Search for the cell housing the specified text and yield its [x, y] center coordinate. 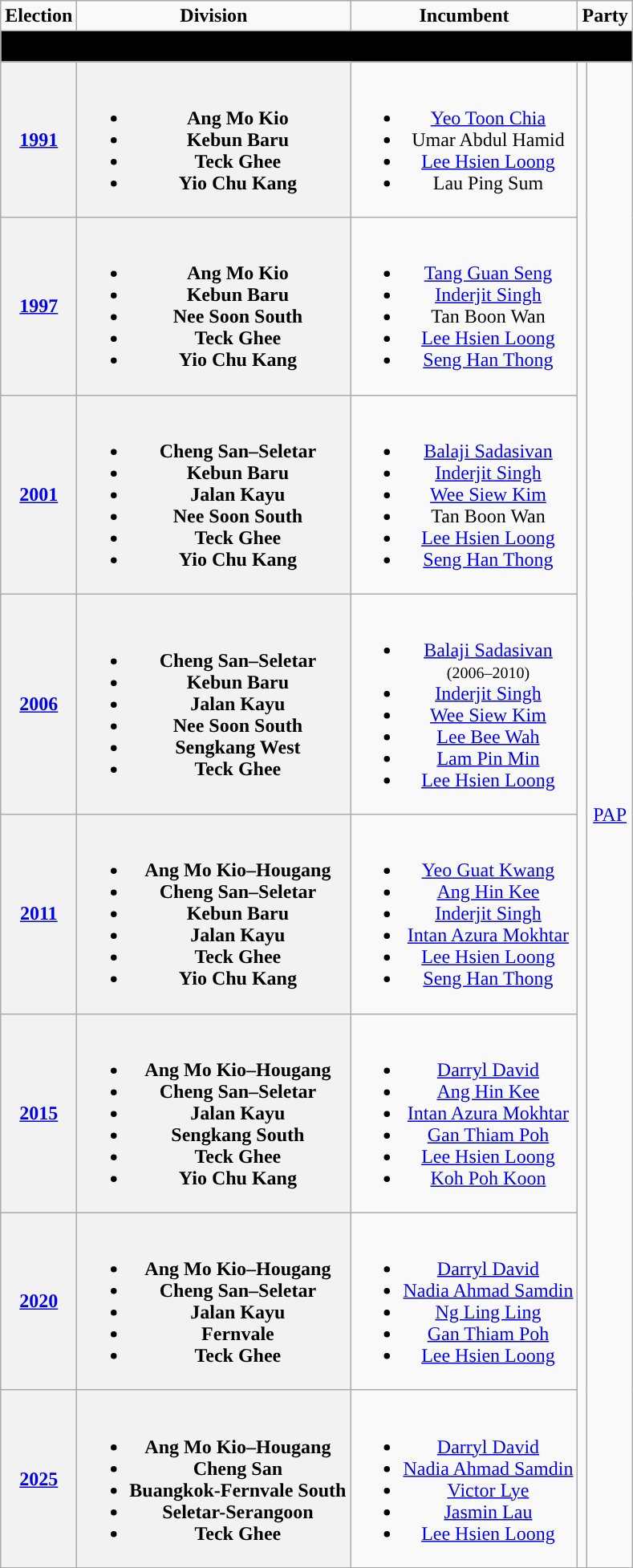
Division [213, 16]
2011 [39, 914]
2001 [39, 494]
Balaji SadasivanInderjit SinghWee Siew KimTan Boon WanLee Hsien LoongSeng Han Thong [464, 494]
Cheng San–SeletarKebun BaruJalan KayuNee Soon SouthTeck GheeYio Chu Kang [213, 494]
2015 [39, 1113]
Formation [317, 47]
Darryl DavidNadia Ahmad SamdinVictor LyeJasmin LauLee Hsien Loong [464, 1478]
Balaji Sadasivan(2006–2010)Inderjit SinghWee Siew KimLee Bee WahLam Pin MinLee Hsien Loong [464, 705]
Party [605, 16]
2025 [39, 1478]
Incumbent [464, 16]
Ang Mo Kio–HougangCheng San–SeletarJalan KayuSengkang SouthTeck GheeYio Chu Kang [213, 1113]
Yeo Guat KwangAng Hin KeeInderjit SinghIntan Azura MokhtarLee Hsien LoongSeng Han Thong [464, 914]
Ang Mo Kio–HougangCheng San–SeletarJalan KayuFernvaleTeck Ghee [213, 1302]
Election [39, 16]
Cheng San–SeletarKebun BaruJalan KayuNee Soon SouthSengkang WestTeck Ghee [213, 705]
Darryl DavidNadia Ahmad SamdinNg Ling LingGan Thiam PohLee Hsien Loong [464, 1302]
Darryl DavidAng Hin KeeIntan Azura MokhtarGan Thiam PohLee Hsien LoongKoh Poh Koon [464, 1113]
Yeo Toon ChiaUmar Abdul HamidLee Hsien LoongLau Ping Sum [464, 140]
1997 [39, 307]
1991 [39, 140]
Ang Mo KioKebun BaruNee Soon SouthTeck GheeYio Chu Kang [213, 307]
Tang Guan SengInderjit SinghTan Boon WanLee Hsien LoongSeng Han Thong [464, 307]
PAP [610, 814]
Ang Mo Kio–HougangCheng SanBuangkok-Fernvale SouthSeletar-SerangoonTeck Ghee [213, 1478]
2020 [39, 1302]
Ang Mo KioKebun BaruTeck GheeYio Chu Kang [213, 140]
Ang Mo Kio–HougangCheng San–SeletarKebun BaruJalan KayuTeck GheeYio Chu Kang [213, 914]
2006 [39, 705]
